Locate the cell with the specified text and output its (X, Y) center coordinate. 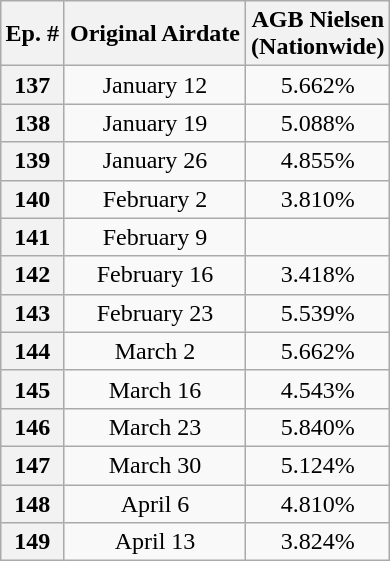
February 16 (154, 275)
137 (32, 85)
5.124% (318, 465)
3.418% (318, 275)
January 26 (154, 161)
3.824% (318, 542)
March 16 (154, 389)
142 (32, 275)
144 (32, 351)
February 23 (154, 313)
148 (32, 503)
AGB Nielsen(Nationwide) (318, 34)
February 2 (154, 199)
January 12 (154, 85)
Original Airdate (154, 34)
March 23 (154, 427)
5.539% (318, 313)
January 19 (154, 123)
149 (32, 542)
4.810% (318, 503)
139 (32, 161)
146 (32, 427)
140 (32, 199)
5.840% (318, 427)
138 (32, 123)
145 (32, 389)
March 2 (154, 351)
3.810% (318, 199)
February 9 (154, 237)
4.855% (318, 161)
April 13 (154, 542)
143 (32, 313)
April 6 (154, 503)
141 (32, 237)
5.088% (318, 123)
Ep. # (32, 34)
147 (32, 465)
March 30 (154, 465)
4.543% (318, 389)
